Detect which cell encompasses the target text, then output its (X, Y) center coordinate. 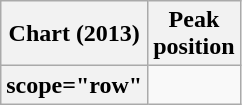
Chart (2013) (74, 34)
Peakposition (194, 34)
scope="row" (74, 85)
